For the text-containing cell, return its midpoint in [x, y] coordinate format. 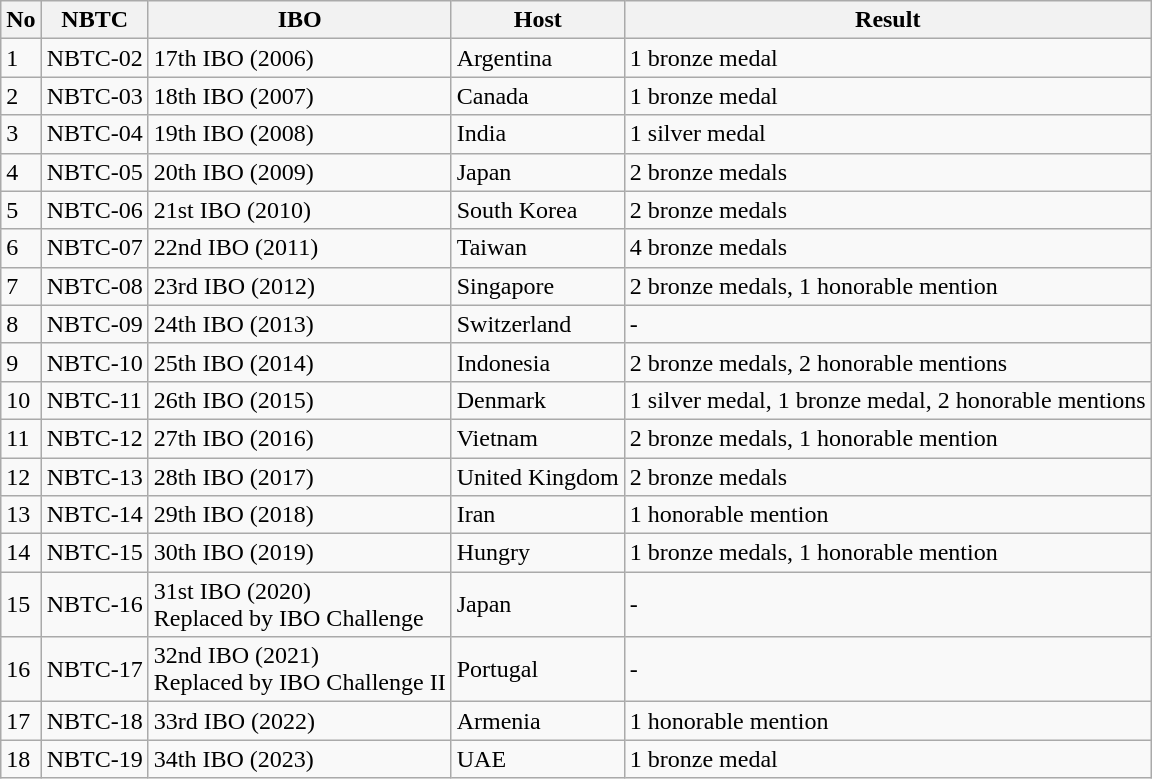
24th IBO (2013) [300, 324]
NBTC-03 [94, 96]
19th IBO (2008) [300, 134]
No [21, 20]
18 [21, 759]
29th IBO (2018) [300, 515]
NBTC-05 [94, 172]
31st IBO (2020)Replaced by IBO Challenge [300, 604]
6 [21, 248]
UAE [538, 759]
Iran [538, 515]
NBTC-07 [94, 248]
South Korea [538, 210]
NBTC-06 [94, 210]
3 [21, 134]
Switzerland [538, 324]
2 [21, 96]
NBTC-09 [94, 324]
NBTC-13 [94, 477]
23rd IBO (2012) [300, 286]
NBTC-15 [94, 553]
NBTC-11 [94, 400]
11 [21, 438]
Argentina [538, 58]
5 [21, 210]
17th IBO (2006) [300, 58]
14 [21, 553]
16 [21, 670]
NBTC-19 [94, 759]
Canada [538, 96]
India [538, 134]
22nd IBO (2011) [300, 248]
Denmark [538, 400]
Singapore [538, 286]
10 [21, 400]
20th IBO (2009) [300, 172]
4 bronze medals [888, 248]
NBTC-18 [94, 721]
21st IBO (2010) [300, 210]
1 [21, 58]
Portugal [538, 670]
IBO [300, 20]
Result [888, 20]
4 [21, 172]
NBTC-17 [94, 670]
8 [21, 324]
NBTC [94, 20]
18th IBO (2007) [300, 96]
NBTC-02 [94, 58]
Taiwan [538, 248]
12 [21, 477]
Vietnam [538, 438]
1 silver medal, 1 bronze medal, 2 honorable mentions [888, 400]
United Kingdom [538, 477]
Armenia [538, 721]
NBTC-12 [94, 438]
Indonesia [538, 362]
30th IBO (2019) [300, 553]
NBTC-04 [94, 134]
17 [21, 721]
32nd IBO (2021)Replaced by IBO Challenge II [300, 670]
13 [21, 515]
NBTC-10 [94, 362]
25th IBO (2014) [300, 362]
7 [21, 286]
1 silver medal [888, 134]
28th IBO (2017) [300, 477]
Hungry [538, 553]
26th IBO (2015) [300, 400]
NBTC-08 [94, 286]
NBTC-14 [94, 515]
Host [538, 20]
33rd IBO (2022) [300, 721]
2 bronze medals, 2 honorable mentions [888, 362]
34th IBO (2023) [300, 759]
27th IBO (2016) [300, 438]
15 [21, 604]
9 [21, 362]
NBTC-16 [94, 604]
1 bronze medals, 1 honorable mention [888, 553]
